Extract the (X, Y) coordinate from the center of the cell holding the provided text.  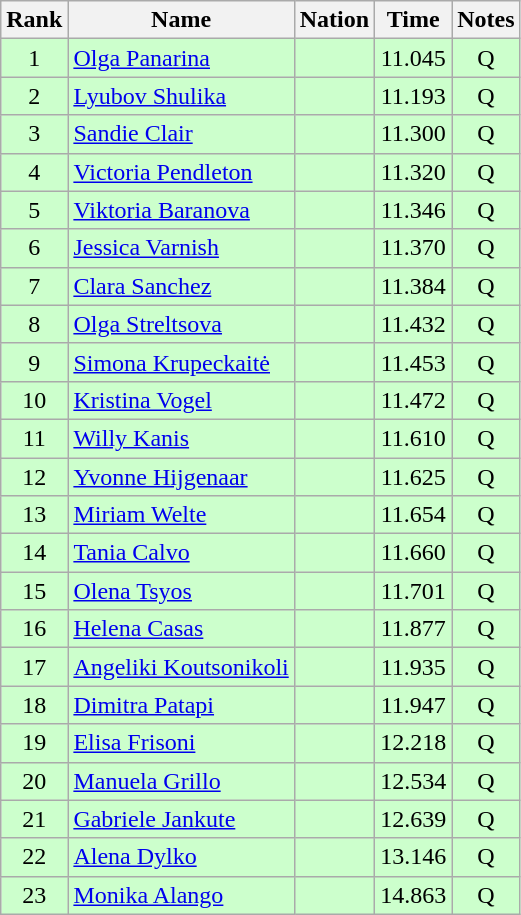
15 (34, 591)
11.320 (414, 172)
22 (34, 857)
Olga Panarina (181, 58)
12.218 (414, 743)
Jessica Varnish (181, 248)
11.432 (414, 324)
11 (34, 438)
12 (34, 477)
3 (34, 134)
Gabriele Jankute (181, 819)
11.625 (414, 477)
5 (34, 210)
Manuela Grillo (181, 781)
Tania Calvo (181, 553)
13.146 (414, 857)
18 (34, 705)
4 (34, 172)
Helena Casas (181, 629)
17 (34, 667)
Monika Alango (181, 895)
Time (414, 20)
Name (181, 20)
Yvonne Hijgenaar (181, 477)
12.639 (414, 819)
11.610 (414, 438)
Rank (34, 20)
Miriam Welte (181, 515)
Olena Tsyos (181, 591)
21 (34, 819)
11.300 (414, 134)
23 (34, 895)
Angeliki Koutsonikoli (181, 667)
11.370 (414, 248)
Viktoria Baranova (181, 210)
Olga Streltsova (181, 324)
19 (34, 743)
11.453 (414, 362)
Sandie Clair (181, 134)
Alena Dylko (181, 857)
11.660 (414, 553)
12.534 (414, 781)
10 (34, 400)
11.346 (414, 210)
13 (34, 515)
Kristina Vogel (181, 400)
11.384 (414, 286)
1 (34, 58)
Willy Kanis (181, 438)
11.472 (414, 400)
11.045 (414, 58)
Clara Sanchez (181, 286)
11.193 (414, 96)
Notes (486, 20)
Dimitra Patapi (181, 705)
7 (34, 286)
14.863 (414, 895)
16 (34, 629)
Simona Krupeckaitė (181, 362)
2 (34, 96)
Lyubov Shulika (181, 96)
11.935 (414, 667)
20 (34, 781)
11.877 (414, 629)
8 (34, 324)
14 (34, 553)
Victoria Pendleton (181, 172)
11.701 (414, 591)
Nation (334, 20)
11.947 (414, 705)
6 (34, 248)
11.654 (414, 515)
Elisa Frisoni (181, 743)
9 (34, 362)
